Extract the (X, Y) coordinate from the center of the cell holding the provided text.  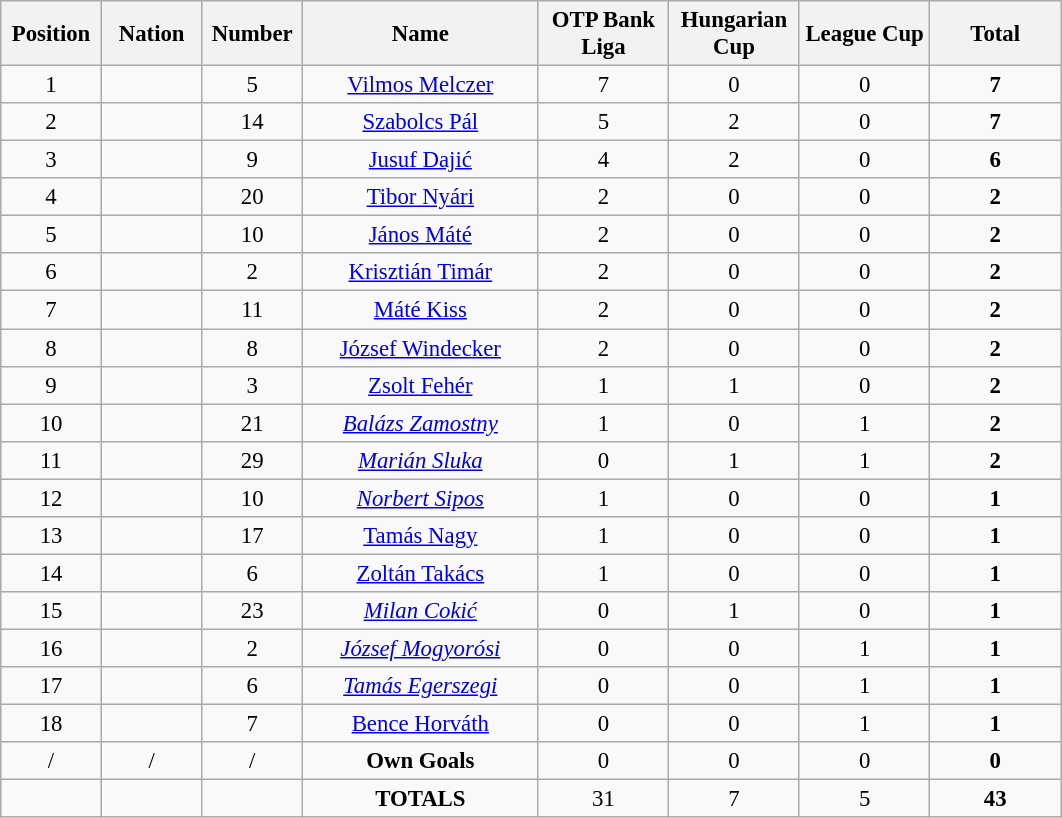
TOTALS (421, 799)
Tamás Egerszegi (421, 686)
Hungarian Cup (734, 34)
Position (52, 34)
János Máté (421, 235)
József Mogyorósi (421, 648)
Bence Horváth (421, 724)
Zsolt Fehér (421, 385)
Milan Cokić (421, 611)
23 (252, 611)
Tamás Nagy (421, 536)
Balázs Zamostny (421, 423)
20 (252, 197)
13 (52, 536)
Total (996, 34)
Jusuf Dajić (421, 160)
Marián Sluka (421, 460)
Nation (152, 34)
31 (604, 799)
15 (52, 611)
Name (421, 34)
29 (252, 460)
Own Goals (421, 761)
League Cup (864, 34)
OTP Bank Liga (604, 34)
Tibor Nyári (421, 197)
Máté Kiss (421, 310)
Number (252, 34)
Zoltán Takács (421, 573)
16 (52, 648)
18 (52, 724)
Norbert Sipos (421, 498)
Vilmos Melczer (421, 85)
21 (252, 423)
Krisztián Timár (421, 273)
12 (52, 498)
József Windecker (421, 348)
43 (996, 799)
Szabolcs Pál (421, 122)
